Pinpoint the cell where the given text exists, returning its [x, y] midpoint coordinate. 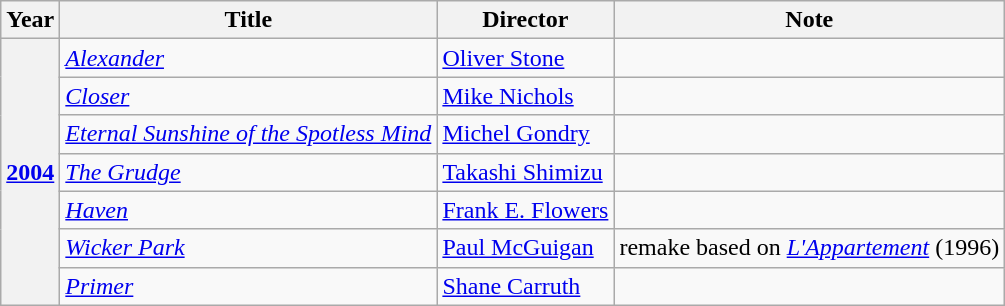
Paul McGuigan [526, 248]
Takashi Shimizu [526, 172]
Mike Nichols [526, 96]
Wicker Park [248, 248]
Haven [248, 210]
Note [810, 20]
Year [30, 20]
Director [526, 20]
remake based on L'Appartement (1996) [810, 248]
2004 [30, 172]
Oliver Stone [526, 58]
Shane Carruth [526, 286]
The Grudge [248, 172]
Alexander [248, 58]
Michel Gondry [526, 134]
Frank E. Flowers [526, 210]
Eternal Sunshine of the Spotless Mind [248, 134]
Title [248, 20]
Primer [248, 286]
Closer [248, 96]
